Determine the [x, y] coordinate at the center of the cell enclosing the given text.  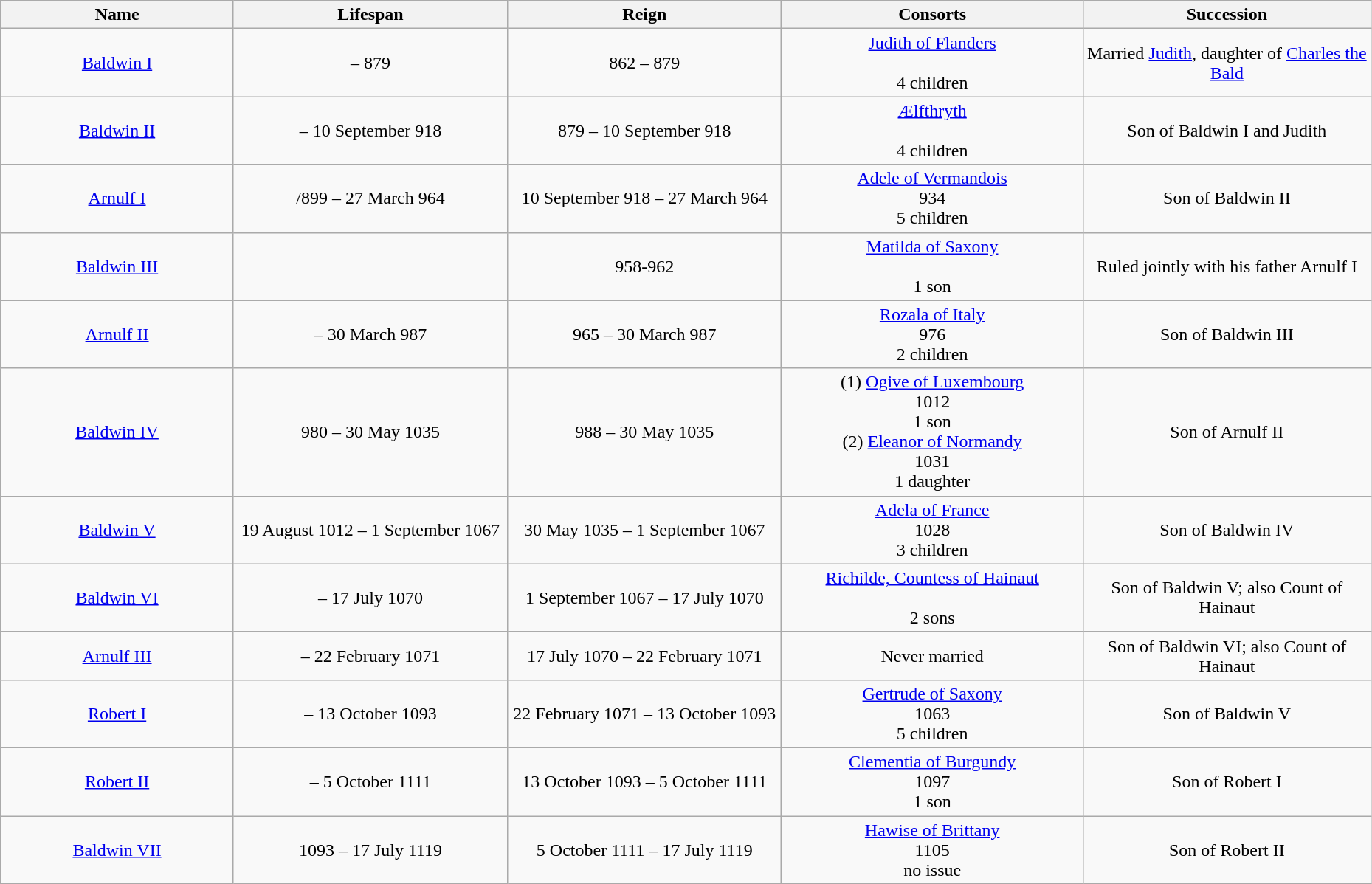
Son of Baldwin VI; also Count of Hainaut [1227, 655]
Never married [932, 655]
Rozala of Italy9762 children [932, 334]
Name [117, 15]
Baldwin VII [117, 850]
Son of Baldwin I and Judith [1227, 131]
Adela of France10283 children [932, 530]
– 30 March 987 [370, 334]
1093 – 17 July 1119 [370, 850]
Matilda of Saxony1 son [932, 266]
988 – 30 May 1035 [645, 432]
– 10 September 918 [370, 131]
Arnulf II [117, 334]
19 August 1012 – 1 September 1067 [370, 530]
Baldwin V [117, 530]
Arnulf III [117, 655]
Baldwin I [117, 63]
Robert II [117, 781]
980 – 30 May 1035 [370, 432]
Reign [645, 15]
Judith of Flanders4 children [932, 63]
862 – 879 [645, 63]
17 July 1070 – 22 February 1071 [645, 655]
Succession [1227, 15]
958-962 [645, 266]
(1) Ogive of Luxembourg10121 son(2) Eleanor of Normandy10311 daughter [932, 432]
– 17 July 1070 [370, 598]
– 879 [370, 63]
/899 – 27 March 964 [370, 198]
22 February 1071 – 13 October 1093 [645, 714]
Son of Baldwin II [1227, 198]
– 13 October 1093 [370, 714]
Robert I [117, 714]
Lifespan [370, 15]
1 September 1067 – 17 July 1070 [645, 598]
Son of Robert II [1227, 850]
Ruled jointly with his father Arnulf I [1227, 266]
10 September 918 – 27 March 964 [645, 198]
Clementia of Burgundy10971 son [932, 781]
– 5 October 1111 [370, 781]
Ælfthryth4 children [932, 131]
Gertrude of Saxony10635 children [932, 714]
Son of Arnulf II [1227, 432]
Son of Baldwin V [1227, 714]
Son of Baldwin IV [1227, 530]
Hawise of Brittany1105no issue [932, 850]
– 22 February 1071 [370, 655]
Adele of Vermandois9345 children [932, 198]
5 October 1111 – 17 July 1119 [645, 850]
Son of Baldwin III [1227, 334]
13 October 1093 – 5 October 1111 [645, 781]
Baldwin VI [117, 598]
Son of Baldwin V; also Count of Hainaut [1227, 598]
879 – 10 September 918 [645, 131]
30 May 1035 – 1 September 1067 [645, 530]
Baldwin III [117, 266]
Married Judith, daughter of Charles the Bald [1227, 63]
Baldwin IV [117, 432]
Consorts [932, 15]
Son of Robert I [1227, 781]
Arnulf I [117, 198]
Baldwin II [117, 131]
965 – 30 March 987 [645, 334]
Richilde, Countess of Hainaut2 sons [932, 598]
